From the cell containing the given text, extract its center point as (X, Y) coordinate. 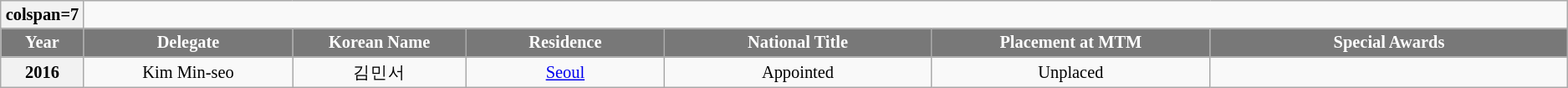
Delegate (188, 43)
National Title (798, 43)
Seoul (565, 72)
Appointed (798, 72)
Special Awards (1389, 43)
Placement at MTM (1070, 43)
Residence (565, 43)
Korean Name (380, 43)
김민서 (380, 72)
Year (42, 43)
2016 (42, 72)
Unplaced (1070, 72)
Kim Min-seo (188, 72)
colspan=7 (42, 14)
